Scan for the cell matching the given text and deliver its (x, y) coordinate at center. 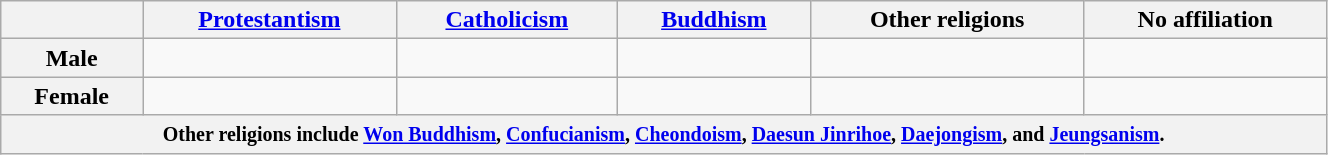
Buddhism (714, 20)
Protestantism (270, 20)
Female (72, 96)
Male (72, 58)
Catholicism (506, 20)
Other religions (947, 20)
Other religions include Won Buddhism, Confucianism, Cheondoism, Daesun Jinrihoe, Daejongism, and Jeungsanism. (664, 134)
No affiliation (1205, 20)
